Return the (X, Y) coordinate for the center point of the cell that contains the specified text.  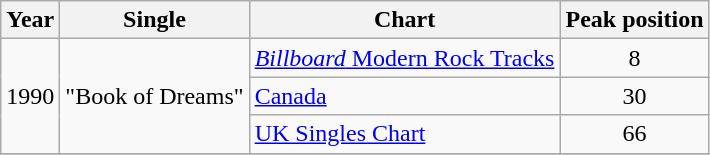
Peak position (634, 20)
1990 (30, 96)
UK Singles Chart (404, 134)
30 (634, 96)
Canada (404, 96)
66 (634, 134)
Chart (404, 20)
8 (634, 58)
Single (154, 20)
Billboard Modern Rock Tracks (404, 58)
Year (30, 20)
"Book of Dreams" (154, 96)
